Search for the cell housing the specified text and yield its (X, Y) center coordinate. 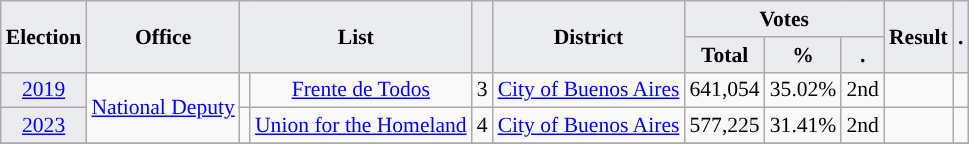
Total (724, 55)
2019 (44, 90)
District (589, 36)
641,054 (724, 90)
Union for the Homeland (361, 126)
35.02% (804, 90)
3 (482, 90)
List (356, 36)
Frente de Todos (361, 90)
Office (162, 36)
National Deputy (162, 108)
Result (918, 36)
% (804, 55)
Election (44, 36)
Votes (784, 19)
31.41% (804, 126)
577,225 (724, 126)
2023 (44, 126)
4 (482, 126)
